Detect which cell encompasses the target text, then output its (X, Y) center coordinate. 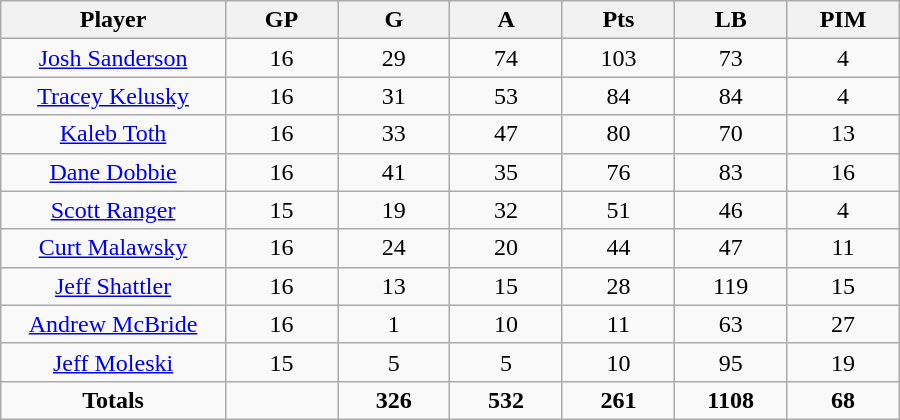
G (394, 20)
41 (394, 172)
83 (731, 172)
51 (618, 210)
Jeff Moleski (114, 362)
24 (394, 248)
44 (618, 248)
Dane Dobbie (114, 172)
532 (506, 400)
29 (394, 58)
73 (731, 58)
27 (843, 324)
32 (506, 210)
PIM (843, 20)
GP (281, 20)
Jeff Shattler (114, 286)
Kaleb Toth (114, 134)
28 (618, 286)
Andrew McBride (114, 324)
Curt Malawsky (114, 248)
Totals (114, 400)
A (506, 20)
326 (394, 400)
33 (394, 134)
35 (506, 172)
46 (731, 210)
Tracey Kelusky (114, 96)
Josh Sanderson (114, 58)
68 (843, 400)
Pts (618, 20)
103 (618, 58)
LB (731, 20)
80 (618, 134)
Player (114, 20)
Scott Ranger (114, 210)
70 (731, 134)
63 (731, 324)
1 (394, 324)
261 (618, 400)
53 (506, 96)
20 (506, 248)
76 (618, 172)
119 (731, 286)
95 (731, 362)
74 (506, 58)
31 (394, 96)
1108 (731, 400)
